Identify which cell holds the provided text, then report its (X, Y) central coordinate. 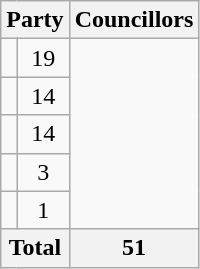
Councillors (134, 20)
19 (43, 58)
Total (35, 248)
1 (43, 210)
Party (35, 20)
51 (134, 248)
3 (43, 172)
